Return (x, y) of the center of cell containing provided text 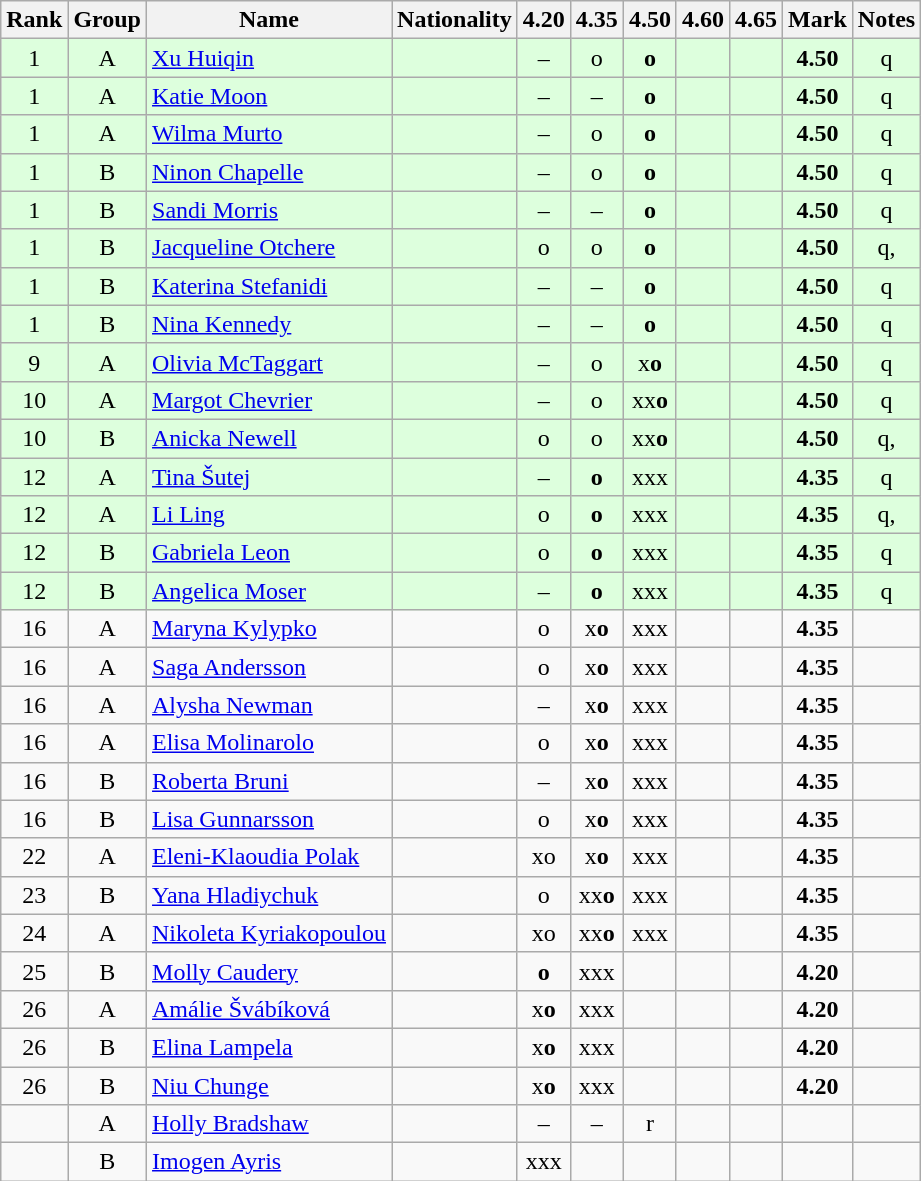
Xu Huiqin (270, 58)
Jacqueline Otchere (270, 248)
Alysha Newman (270, 705)
Amálie Švábíková (270, 1009)
Wilma Murto (270, 134)
r (650, 1124)
Margot Chevrier (270, 400)
Lisa Gunnarsson (270, 819)
24 (34, 933)
22 (34, 857)
Sandi Morris (270, 210)
Li Ling (270, 515)
Gabriela Leon (270, 553)
Rank (34, 20)
Katie Moon (270, 96)
Roberta Bruni (270, 781)
Nationality (455, 20)
Nikoleta Kyriakopoulou (270, 933)
Ninon Chapelle (270, 172)
Saga Andersson (270, 667)
Nina Kennedy (270, 324)
Tina Šutej (270, 477)
Name (270, 20)
25 (34, 971)
4.60 (702, 20)
Yana Hladiychuk (270, 895)
Niu Chunge (270, 1085)
Notes (886, 20)
Mark (818, 20)
Maryna Kylypko (270, 629)
9 (34, 362)
Group (108, 20)
23 (34, 895)
Angelica Moser (270, 591)
4.65 (756, 20)
Olivia McTaggart (270, 362)
Eleni-Klaoudia Polak (270, 857)
Holly Bradshaw (270, 1124)
Elina Lampela (270, 1047)
Elisa Molinarolo (270, 743)
Molly Caudery (270, 971)
Katerina Stefanidi (270, 286)
Anicka Newell (270, 438)
Imogen Ayris (270, 1162)
